Return the [X, Y] coordinate for the center point of the cell that contains the specified text.  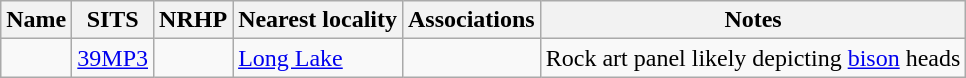
Notes [753, 20]
Nearest locality [318, 20]
Associations [471, 20]
Rock art panel likely depicting bison heads [753, 58]
Name [36, 20]
NRHP [194, 20]
SITS [113, 20]
39MP3 [113, 58]
Long Lake [318, 58]
